Return the (x, y) coordinate for the center point of the cell that contains the specified text.  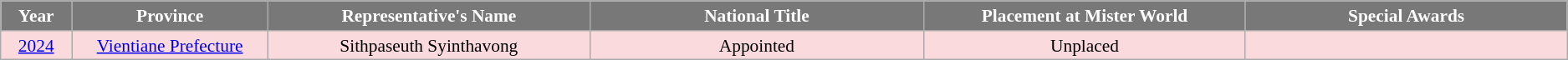
Placement at Mister World (1085, 16)
Province (171, 16)
Special Awards (1407, 16)
National Title (757, 16)
Representative's Name (430, 16)
Year (37, 16)
